Determine the (X, Y) coordinate at the center of the cell enclosing the given text.  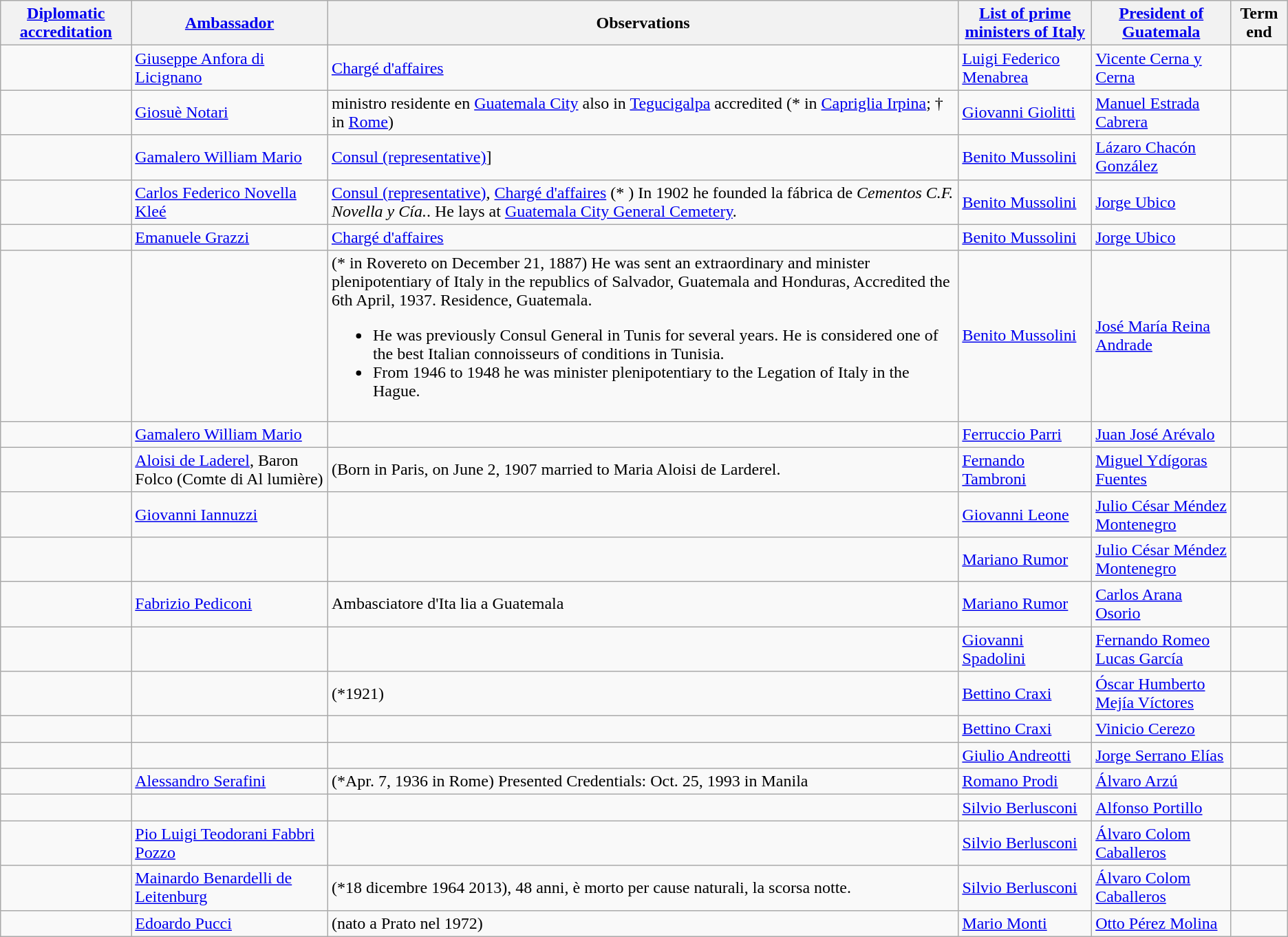
(Born in Paris, on June 2, 1907 married to Maria Aloisi de Larderel. (643, 469)
List of prime ministers of Italy (1025, 23)
Fernando Tambroni (1025, 469)
(*1921) (643, 693)
(nato a Prato nel 1972) (643, 923)
Óscar Humberto Mejía Víctores (1161, 693)
Luigi Federico Menabrea (1025, 67)
Mainardo Benardelli de Leitenburg (230, 887)
Giovanni Giolitti (1025, 113)
José María Reina Andrade (1161, 336)
Ambassador (230, 23)
Pio Luigi Teodorani Fabbri Pozzo (230, 843)
Miguel Ydígoras Fuentes (1161, 469)
(*18 dicembre 1964 2013), 48 anni, è morto per cause naturali, la scorsa notte. (643, 887)
Giovanni Spadolini (1025, 648)
Manuel Estrada Cabrera (1161, 113)
Giovanni Leone (1025, 515)
Giosuè Notari (230, 113)
Observations (643, 23)
Alfonso Portillo (1161, 808)
ministro residente en Guatemala City also in Tegucigalpa accredited (* in Capriglia Irpina; † in Rome) (643, 113)
Consul (representative)] (643, 157)
Mario Monti (1025, 923)
Álvaro Arzú (1161, 782)
Alessandro Serafini (230, 782)
(*Apr. 7, 1936 in Rome) Presented Credentials: Oct. 25, 1993 in Manila (643, 782)
Lázaro Chacón González (1161, 157)
President of Guatemala (1161, 23)
Ferruccio Parri (1025, 434)
Carlos Federico Novella Kleé (230, 202)
Vicente Cerna y Cerna (1161, 67)
Jorge Serrano Elías (1161, 755)
Aloisi de Laderel, Baron Folco (Comte di Al lumière) (230, 469)
Term end (1259, 23)
Giovanni Iannuzzi (230, 515)
Vinicio Cerezo (1161, 729)
Giuseppe Anfora di Licignano (230, 67)
Carlos Arana Osorio (1161, 604)
Emanuele Grazzi (230, 237)
Giulio Andreotti (1025, 755)
Juan José Arévalo (1161, 434)
Ambasciatore d'Ita lia a Guatemala (643, 604)
Fabrizio Pediconi (230, 604)
Otto Pérez Molina (1161, 923)
Fernando Romeo Lucas García (1161, 648)
Diplomatic accreditation (66, 23)
Edoardo Pucci (230, 923)
Romano Prodi (1025, 782)
